Pinpoint the cell where the given text exists, returning its [x, y] midpoint coordinate. 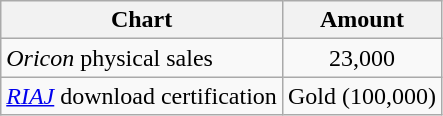
Oricon physical sales [142, 58]
Chart [142, 20]
Gold (100,000) [362, 96]
Amount [362, 20]
23,000 [362, 58]
RIAJ download certification [142, 96]
